Find where the given text appears and provide that cell's center as (X, Y) coordinate. 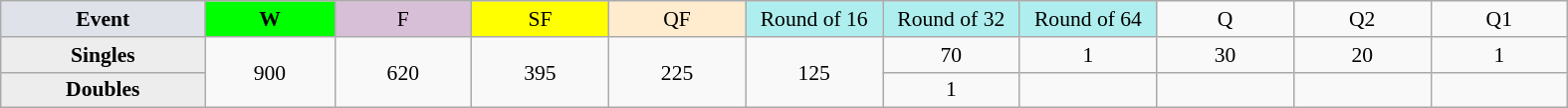
Round of 64 (1088, 19)
Q (1226, 19)
900 (270, 72)
Q2 (1362, 19)
F (403, 19)
W (270, 19)
70 (951, 55)
225 (677, 72)
Round of 32 (951, 19)
Singles (104, 55)
30 (1226, 55)
Round of 16 (814, 19)
20 (1362, 55)
Event (104, 19)
Doubles (104, 90)
395 (541, 72)
SF (541, 19)
620 (403, 72)
QF (677, 19)
125 (814, 72)
Q1 (1499, 19)
